Find where the given text appears and provide that cell's center as [x, y] coordinate. 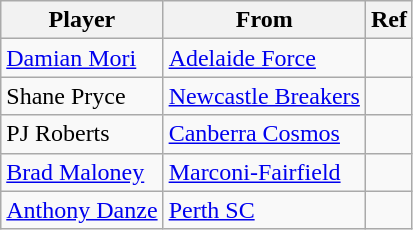
Anthony Danze [82, 210]
PJ Roberts [82, 134]
Perth SC [264, 210]
Adelaide Force [264, 58]
Marconi-Fairfield [264, 172]
Damian Mori [82, 58]
Newcastle Breakers [264, 96]
Shane Pryce [82, 96]
Player [82, 20]
Brad Maloney [82, 172]
Canberra Cosmos [264, 134]
From [264, 20]
Ref [388, 20]
